Detect which cell encompasses the target text, then output its [X, Y] center coordinate. 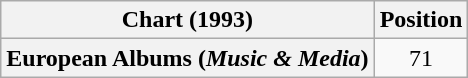
71 [421, 58]
European Albums (Music & Media) [188, 58]
Position [421, 20]
Chart (1993) [188, 20]
